For the text-containing cell, return its midpoint in (x, y) coordinate format. 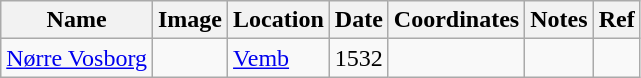
Name (77, 20)
Notes (559, 20)
Nørre Vosborg (77, 58)
Coordinates (456, 20)
Location (279, 20)
Image (190, 20)
Ref (616, 20)
Vemb (279, 58)
Date (358, 20)
1532 (358, 58)
